Scan for the cell matching the given text and deliver its (x, y) coordinate at center. 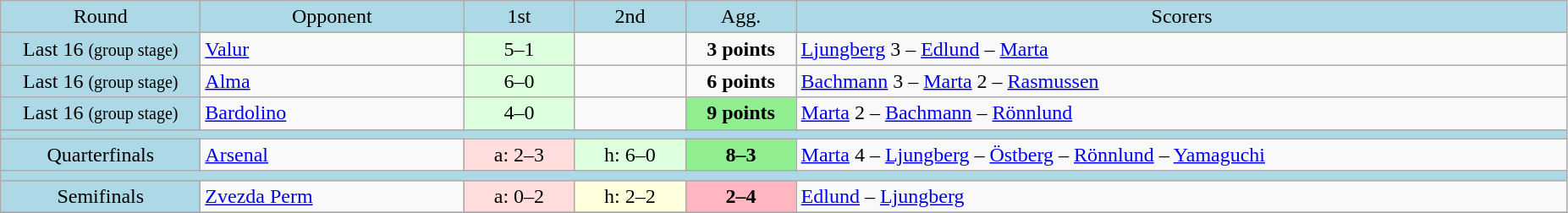
1st (520, 17)
6–0 (520, 81)
Valur (332, 49)
Marta 4 – Ljungberg – Östberg – Rönnlund – Yamaguchi (1181, 155)
9 points (741, 113)
Marta 2 – Bachmann – Rönnlund (1181, 113)
Ljungberg 3 – Edlund – Marta (1181, 49)
h: 6–0 (630, 155)
Zvezda Perm (332, 196)
Agg. (741, 17)
a: 2–3 (520, 155)
2–4 (741, 196)
8–3 (741, 155)
a: 0–2 (520, 196)
5–1 (520, 49)
h: 2–2 (630, 196)
Quarterfinals (101, 155)
2nd (630, 17)
Scorers (1181, 17)
Bardolino (332, 113)
6 points (741, 81)
Semifinals (101, 196)
3 points (741, 49)
Alma (332, 81)
Round (101, 17)
Opponent (332, 17)
Bachmann 3 – Marta 2 – Rasmussen (1181, 81)
4–0 (520, 113)
Arsenal (332, 155)
Edlund – Ljungberg (1181, 196)
